Output the [x, y] coordinate of the center of the cell containing the given text.  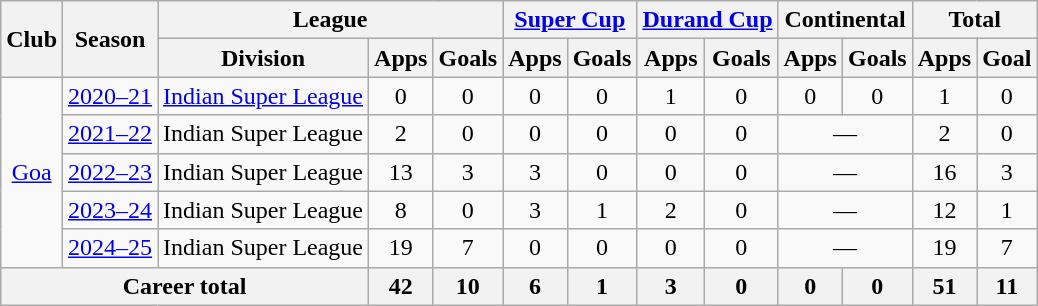
Goal [1007, 58]
51 [944, 286]
Total [974, 20]
Division [264, 58]
Club [32, 39]
8 [401, 210]
10 [468, 286]
Goa [32, 172]
2020–21 [110, 96]
2023–24 [110, 210]
12 [944, 210]
13 [401, 172]
Durand Cup [708, 20]
11 [1007, 286]
16 [944, 172]
Super Cup [570, 20]
2022–23 [110, 172]
2021–22 [110, 134]
Continental [845, 20]
2024–25 [110, 248]
Season [110, 39]
League [330, 20]
6 [535, 286]
42 [401, 286]
Career total [185, 286]
